Search for the cell housing the specified text and yield its [x, y] center coordinate. 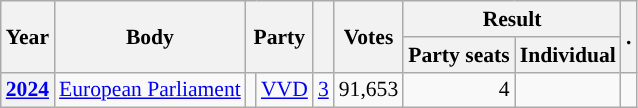
Body [150, 36]
Individual [568, 55]
. [629, 36]
European Parliament [150, 90]
Votes [368, 36]
3 [324, 90]
Result [512, 19]
Party [280, 36]
Party seats [458, 55]
Year [28, 36]
91,653 [368, 90]
4 [458, 90]
VVD [284, 90]
2024 [28, 90]
